Return the (X, Y) coordinate for the center point of the cell that contains the specified text.  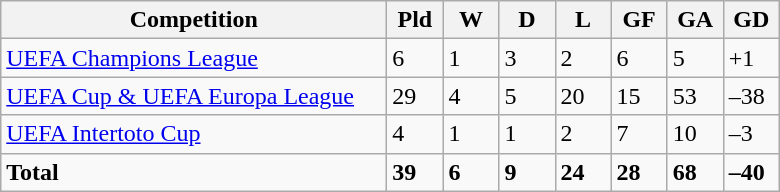
D (527, 20)
+1 (751, 58)
UEFA Cup & UEFA Europa League (194, 96)
UEFA Champions League (194, 58)
GD (751, 20)
9 (527, 172)
10 (695, 134)
Pld (415, 20)
24 (583, 172)
Competition (194, 20)
20 (583, 96)
GF (639, 20)
–38 (751, 96)
–3 (751, 134)
3 (527, 58)
UEFA Intertoto Cup (194, 134)
29 (415, 96)
W (471, 20)
GA (695, 20)
L (583, 20)
7 (639, 134)
–40 (751, 172)
68 (695, 172)
53 (695, 96)
15 (639, 96)
Total (194, 172)
28 (639, 172)
39 (415, 172)
